Detect which cell encompasses the target text, then output its (x, y) center coordinate. 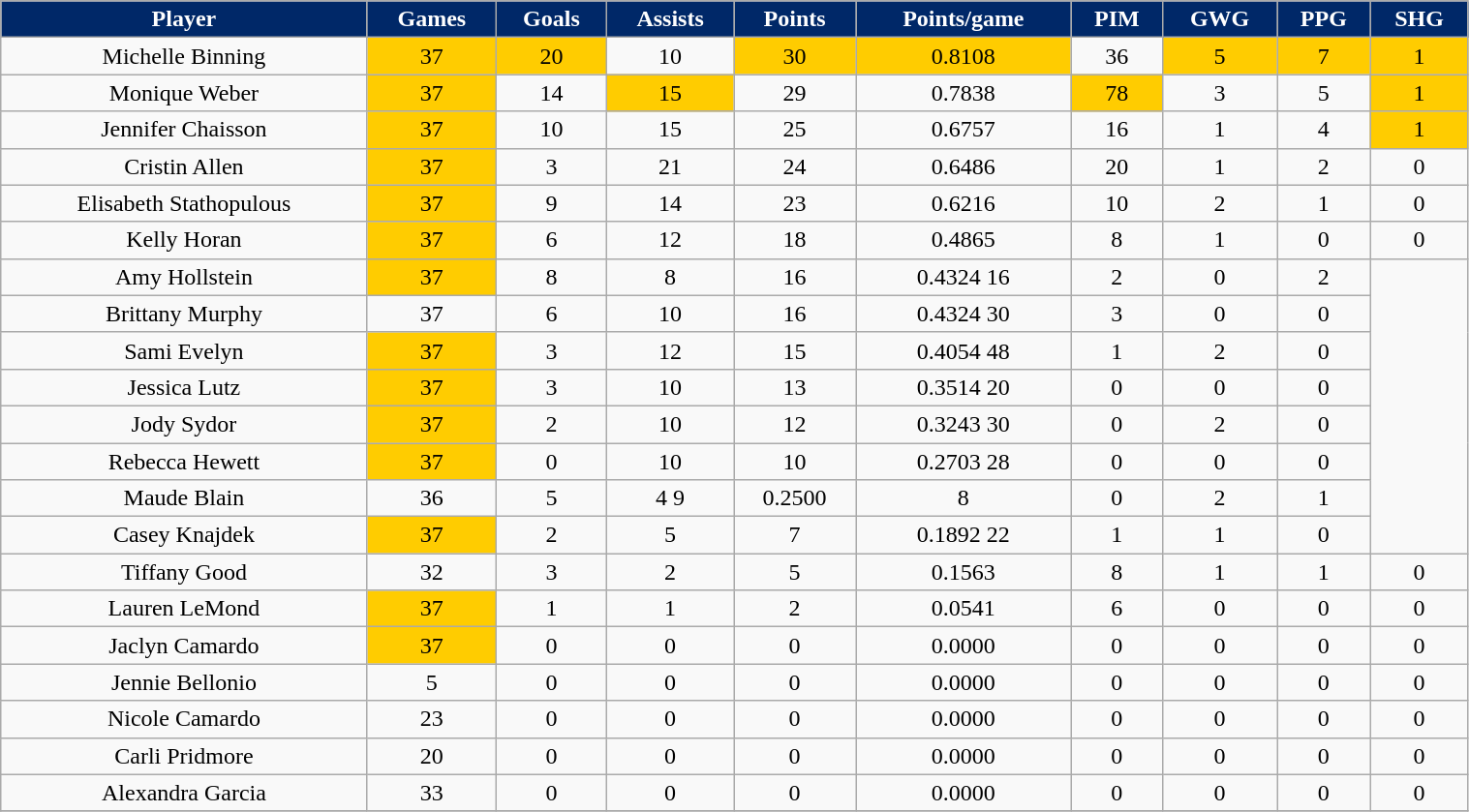
0.0541 (964, 609)
0.4054 48 (964, 350)
PIM (1117, 19)
Kelly Horan (184, 240)
Cristin Allen (184, 166)
Jody Sydor (184, 424)
25 (795, 130)
0.8108 (964, 56)
Points/game (964, 19)
Jessica Lutz (184, 387)
Goals (552, 19)
0.2500 (795, 498)
33 (432, 793)
0.4324 16 (964, 277)
0.1892 22 (964, 535)
SHG (1420, 19)
0.7838 (964, 93)
Jaclyn Camardo (184, 646)
Elisabeth Stathopulous (184, 203)
21 (670, 166)
Brittany Murphy (184, 314)
Points (795, 19)
Games (432, 19)
Amy Hollstein (184, 277)
Casey Knajdek (184, 535)
Jennie Bellonio (184, 682)
0.6757 (964, 130)
32 (432, 572)
Rebecca Hewett (184, 462)
18 (795, 240)
GWG (1219, 19)
Lauren LeMond (184, 609)
Alexandra Garcia (184, 793)
0.1563 (964, 572)
Nicole Camardo (184, 719)
Sami Evelyn (184, 350)
Michelle Binning (184, 56)
Monique Weber (184, 93)
Jennifer Chaisson (184, 130)
29 (795, 93)
0.4865 (964, 240)
Assists (670, 19)
Player (184, 19)
9 (552, 203)
Tiffany Good (184, 572)
0.6216 (964, 203)
0.2703 28 (964, 462)
24 (795, 166)
4 9 (670, 498)
0.3243 30 (964, 424)
0.3514 20 (964, 387)
0.6486 (964, 166)
78 (1117, 93)
PPG (1324, 19)
Carli Pridmore (184, 756)
0.4324 30 (964, 314)
Maude Blain (184, 498)
13 (795, 387)
30 (795, 56)
4 (1324, 130)
